Return (X, Y) of the center of cell containing provided text 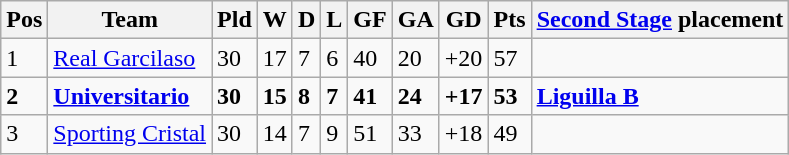
57 (510, 58)
Pts (510, 20)
40 (370, 58)
8 (306, 96)
+17 (464, 96)
2 (24, 96)
GF (370, 20)
15 (274, 96)
GA (416, 20)
Pld (235, 20)
6 (334, 58)
33 (416, 134)
Pos (24, 20)
D (306, 20)
+20 (464, 58)
GD (464, 20)
20 (416, 58)
53 (510, 96)
3 (24, 134)
L (334, 20)
Second Stage placement (660, 20)
24 (416, 96)
14 (274, 134)
Sporting Cristal (130, 134)
49 (510, 134)
Real Garcilaso (130, 58)
41 (370, 96)
17 (274, 58)
Universitario (130, 96)
51 (370, 134)
W (274, 20)
1 (24, 58)
Team (130, 20)
+18 (464, 134)
9 (334, 134)
Liguilla B (660, 96)
